Scan for the cell matching the given text and deliver its [x, y] coordinate at center. 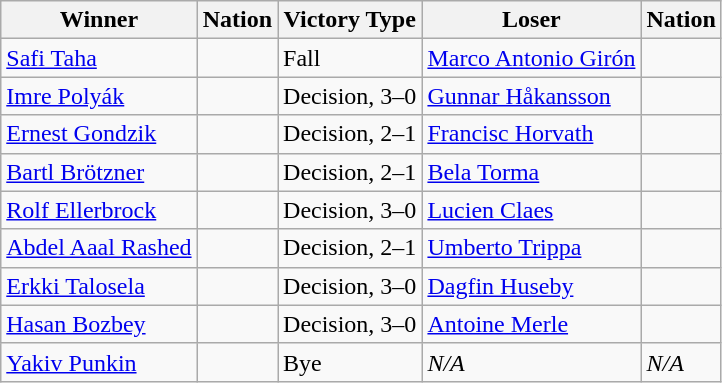
Ernest Gondzik [99, 134]
Bela Torma [532, 172]
Antoine Merle [532, 324]
Hasan Bozbey [99, 324]
Francisc Horvath [532, 134]
Bye [350, 362]
Gunnar Håkansson [532, 96]
Fall [350, 58]
Bartl Brötzner [99, 172]
Loser [532, 20]
Erkki Talosela [99, 286]
Imre Polyák [99, 96]
Lucien Claes [532, 210]
Winner [99, 20]
Umberto Trippa [532, 248]
Yakiv Punkin [99, 362]
Rolf Ellerbrock [99, 210]
Marco Antonio Girón [532, 58]
Dagfin Huseby [532, 286]
Victory Type [350, 20]
Safi Taha [99, 58]
Abdel Aaal Rashed [99, 248]
